Locate the cell with the specified text and output its (X, Y) center coordinate. 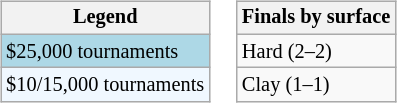
$10/15,000 tournaments (105, 85)
$25,000 tournaments (105, 51)
Legend (105, 18)
Clay (1–1) (316, 85)
Hard (2–2) (316, 51)
Finals by surface (316, 18)
